Identify which cell holds the provided text, then report its [x, y] central coordinate. 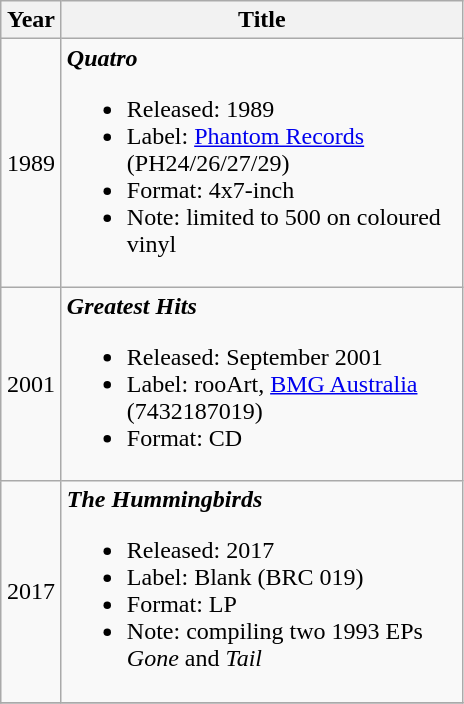
Year [32, 20]
QuatroReleased: 1989Label: Phantom Records (PH24/26/27/29)Format: 4x7-inchNote: limited to 500 on coloured vinyl [262, 163]
Title [262, 20]
2017 [32, 592]
The HummingbirdsReleased: 2017Label: Blank (BRC 019)Format: LPNote: compiling two 1993 EPs Gone and Tail [262, 592]
1989 [32, 163]
Greatest HitsReleased: September 2001Label: rooArt, BMG Australia (7432187019)Format: CD [262, 384]
2001 [32, 384]
